Provide the [X, Y] coordinate of the cell's center where the given text is located.  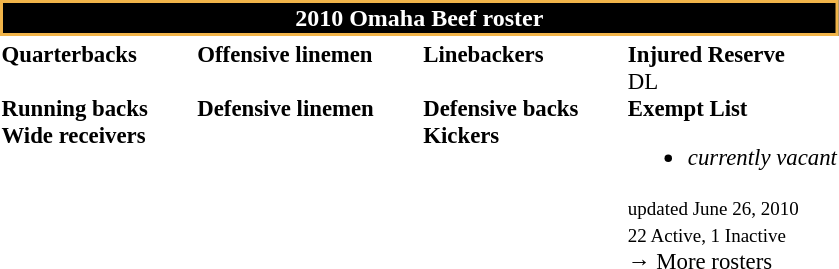
2010 Omaha Beef roster [419, 18]
